Output the [X, Y] coordinate of the center of the cell containing the given text.  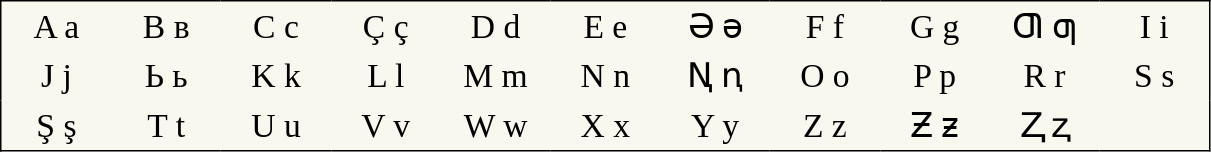
I i [1154, 26]
F f [825, 26]
N n [605, 76]
W w [496, 125]
Ƶ ƶ [935, 125]
O o [825, 76]
X x [605, 125]
S s [1154, 76]
L l [386, 76]
Ь ь [166, 76]
C c [276, 26]
Ⱬ ⱬ [1045, 125]
K k [276, 76]
U u [276, 125]
Ə ə [715, 26]
V v [386, 125]
Z z [825, 125]
J j [56, 76]
E e [605, 26]
R r [1045, 76]
Ş ş [56, 125]
T t [166, 125]
A a [56, 26]
Ç ç [386, 26]
M m [496, 76]
G g [935, 26]
B в [166, 26]
D d [496, 26]
Y y [715, 125]
Ꞑ ꞑ [715, 76]
P p [935, 76]
Ƣ ƣ [1045, 26]
